Identify which cell holds the provided text, then report its [X, Y] central coordinate. 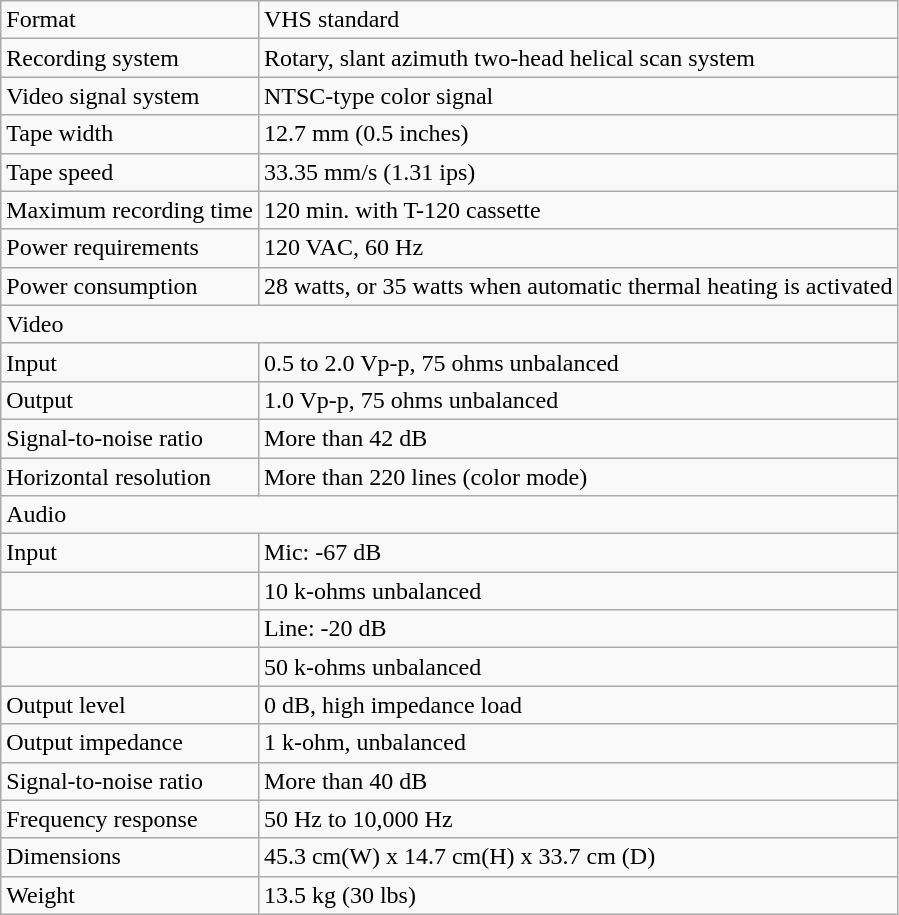
More than 220 lines (color mode) [578, 477]
Rotary, slant azimuth two-head helical scan system [578, 58]
VHS standard [578, 20]
Frequency response [130, 819]
13.5 kg (30 lbs) [578, 895]
12.7 mm (0.5 inches) [578, 134]
28 watts, or 35 watts when automatic thermal heating is activated [578, 286]
Output impedance [130, 743]
120 min. with T-120 cassette [578, 210]
Tape width [130, 134]
Recording system [130, 58]
0 dB, high impedance load [578, 705]
Output [130, 400]
0.5 to 2.0 Vp-p, 75 ohms unbalanced [578, 362]
33.35 mm/s (1.31 ips) [578, 172]
50 k-ohms unbalanced [578, 667]
More than 42 dB [578, 438]
45.3 cm(W) x 14.7 cm(H) x 33.7 cm (D) [578, 857]
Dimensions [130, 857]
Format [130, 20]
Maximum recording time [130, 210]
Line: -20 dB [578, 629]
Power consumption [130, 286]
Horizontal resolution [130, 477]
50 Hz to 10,000 Hz [578, 819]
Video [450, 324]
Power requirements [130, 248]
Tape speed [130, 172]
10 k-ohms unbalanced [578, 591]
1.0 Vp-p, 75 ohms unbalanced [578, 400]
Weight [130, 895]
120 VAC, 60 Hz [578, 248]
More than 40 dB [578, 781]
Audio [450, 515]
1 k-ohm, unbalanced [578, 743]
Video signal system [130, 96]
Output level [130, 705]
NTSC-type color signal [578, 96]
Mic: -67 dB [578, 553]
